From the cell containing the given text, extract its center point as [X, Y] coordinate. 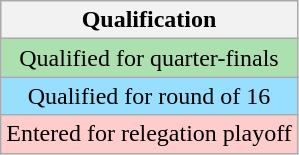
Qualified for quarter-finals [150, 58]
Qualification [150, 20]
Entered for relegation playoff [150, 134]
Qualified for round of 16 [150, 96]
